Capture the cell that displays the provided text and extract its [X, Y] central coordinate. 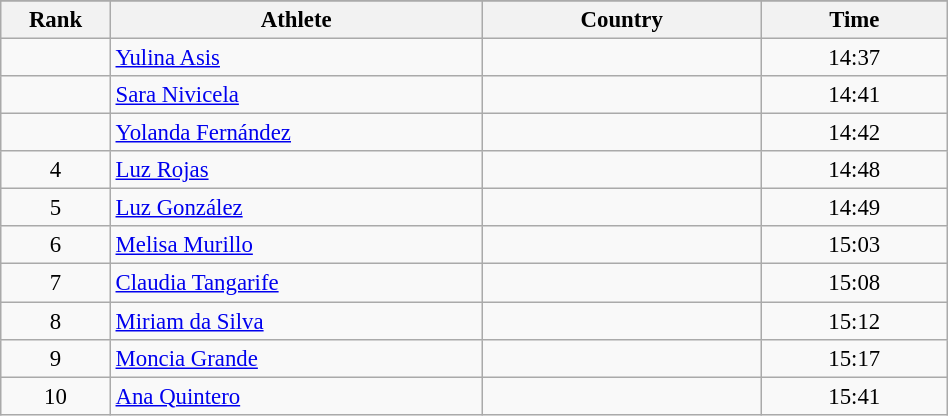
15:17 [854, 358]
14:42 [854, 133]
Luz Rojas [296, 170]
6 [56, 245]
15:12 [854, 321]
Melisa Murillo [296, 245]
Yulina Asis [296, 58]
Country [622, 20]
14:41 [854, 95]
15:03 [854, 245]
15:08 [854, 283]
14:37 [854, 58]
Miriam da Silva [296, 321]
Moncia Grande [296, 358]
14:48 [854, 170]
14:49 [854, 208]
10 [56, 396]
15:41 [854, 396]
8 [56, 321]
9 [56, 358]
Luz González [296, 208]
Ana Quintero [296, 396]
Sara Nivicela [296, 95]
Claudia Tangarife [296, 283]
Yolanda Fernández [296, 133]
Athlete [296, 20]
4 [56, 170]
7 [56, 283]
5 [56, 208]
Time [854, 20]
Rank [56, 20]
